Find where the given text appears and provide that cell's center as [x, y] coordinate. 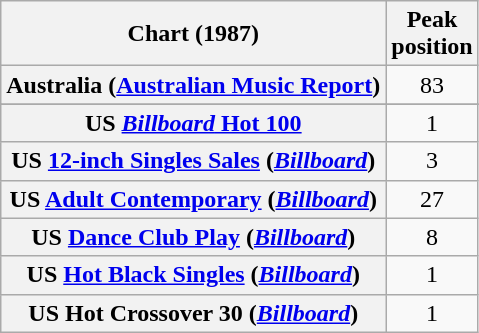
US Adult Contemporary (Billboard) [194, 199]
US 12-inch Singles Sales (Billboard) [194, 161]
US Hot Crossover 30 (Billboard) [194, 313]
Peakposition [432, 34]
Chart (1987) [194, 34]
8 [432, 237]
Australia (Australian Music Report) [194, 85]
US Billboard Hot 100 [194, 123]
83 [432, 85]
27 [432, 199]
US Dance Club Play (Billboard) [194, 237]
US Hot Black Singles (Billboard) [194, 275]
3 [432, 161]
